Determine the (x, y) coordinate at the center of the cell enclosing the given text.  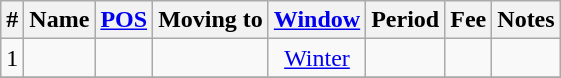
Winter (316, 58)
Notes (526, 20)
POS (124, 20)
Moving to (211, 20)
Window (316, 20)
Name (60, 20)
1 (12, 58)
# (12, 20)
Fee (468, 20)
Period (406, 20)
